For the text-containing cell, return its midpoint in (X, Y) coordinate format. 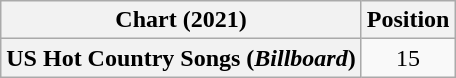
US Hot Country Songs (Billboard) (181, 58)
Position (408, 20)
Chart (2021) (181, 20)
15 (408, 58)
